For the text-containing cell, return its midpoint in (X, Y) coordinate format. 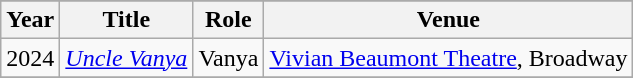
Title (126, 20)
Vanya (228, 58)
Venue (448, 20)
Year (30, 20)
Uncle Vanya (126, 58)
Vivian Beaumont Theatre, Broadway (448, 58)
2024 (30, 58)
Role (228, 20)
